For the text-containing cell, return its midpoint in (X, Y) coordinate format. 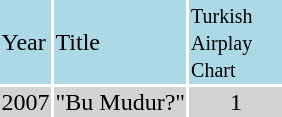
2007 (26, 102)
Title (120, 42)
Year (26, 42)
"Bu Mudur?" (120, 102)
